Search for the cell housing the specified text and yield its (X, Y) center coordinate. 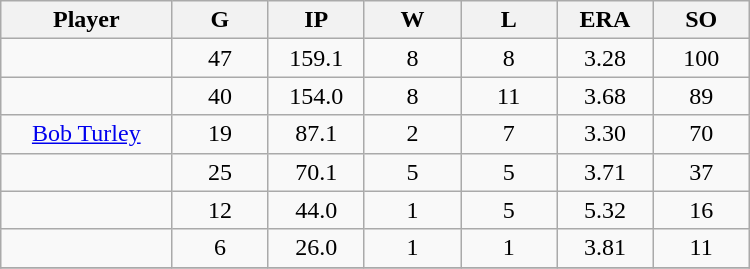
154.0 (316, 96)
ERA (605, 20)
44.0 (316, 210)
7 (509, 134)
47 (220, 58)
19 (220, 134)
Player (86, 20)
Bob Turley (86, 134)
5.32 (605, 210)
37 (701, 172)
25 (220, 172)
87.1 (316, 134)
70.1 (316, 172)
40 (220, 96)
3.28 (605, 58)
G (220, 20)
3.81 (605, 248)
12 (220, 210)
W (412, 20)
16 (701, 210)
26.0 (316, 248)
89 (701, 96)
IP (316, 20)
2 (412, 134)
6 (220, 248)
3.30 (605, 134)
100 (701, 58)
159.1 (316, 58)
3.71 (605, 172)
SO (701, 20)
L (509, 20)
3.68 (605, 96)
70 (701, 134)
